Extract the (x, y) coordinate from the center of the cell holding the provided text.  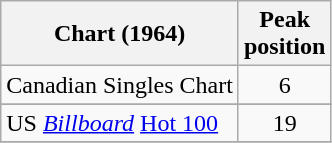
US Billboard Hot 100 (120, 123)
Canadian Singles Chart (120, 85)
6 (284, 85)
19 (284, 123)
Chart (1964) (120, 34)
Peakposition (284, 34)
